Detect which cell encompasses the target text, then output its [x, y] center coordinate. 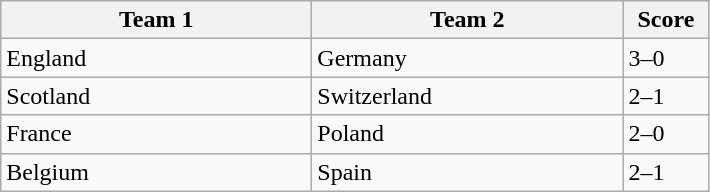
Germany [468, 58]
Team 2 [468, 20]
3–0 [666, 58]
Poland [468, 134]
France [156, 134]
Score [666, 20]
Scotland [156, 96]
Team 1 [156, 20]
England [156, 58]
Switzerland [468, 96]
2–0 [666, 134]
Belgium [156, 172]
Spain [468, 172]
